Capture the cell that displays the provided text and extract its [x, y] central coordinate. 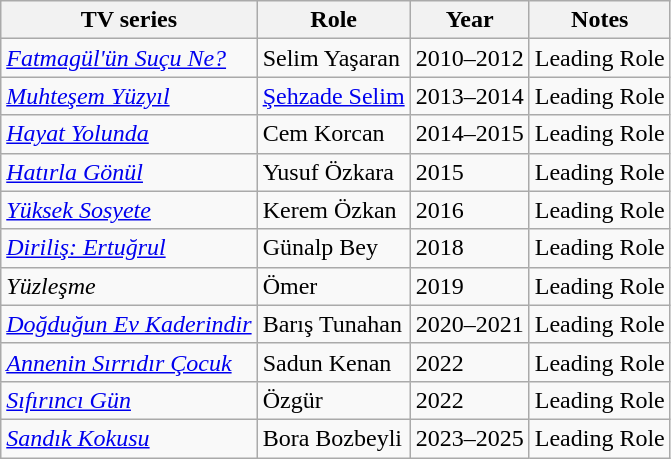
Hayat Yolunda [129, 134]
TV series [129, 20]
Yüzleşme [129, 286]
Annenin Sırrıdır Çocuk [129, 362]
2023–2025 [470, 438]
Selim Yaşaran [334, 58]
Cem Korcan [334, 134]
Günalp Bey [334, 248]
2016 [470, 210]
Fatmagül'ün Suçu Ne? [129, 58]
2019 [470, 286]
Year [470, 20]
2010–2012 [470, 58]
2014–2015 [470, 134]
Sıfırıncı Gün [129, 400]
2018 [470, 248]
Doğduğun Ev Kaderindir [129, 324]
2013–2014 [470, 96]
Role [334, 20]
2020–2021 [470, 324]
Kerem Özkan [334, 210]
Notes [600, 20]
Özgür [334, 400]
Şehzade Selim [334, 96]
Bora Bozbeyli [334, 438]
Barış Tunahan [334, 324]
Hatırla Gönül [129, 172]
Yüksek Sosyete [129, 210]
Yusuf Özkara [334, 172]
2015 [470, 172]
Ömer [334, 286]
Muhteşem Yüzyıl [129, 96]
Sadun Kenan [334, 362]
Diriliş: Ertuğrul [129, 248]
Sandık Kokusu [129, 438]
